Output the (X, Y) coordinate of the center of the cell containing the given text.  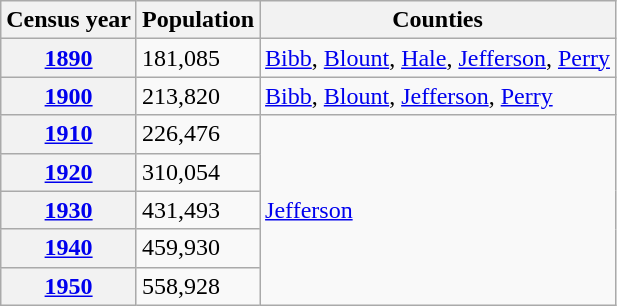
1940 (69, 248)
1890 (69, 58)
431,493 (198, 210)
1950 (69, 286)
226,476 (198, 134)
Counties (438, 20)
1920 (69, 172)
213,820 (198, 96)
181,085 (198, 58)
459,930 (198, 248)
1910 (69, 134)
Population (198, 20)
310,054 (198, 172)
Census year (69, 20)
1930 (69, 210)
Jefferson (438, 210)
Bibb, Blount, Hale, Jefferson, Perry (438, 58)
558,928 (198, 286)
Bibb, Blount, Jefferson, Perry (438, 96)
1900 (69, 96)
